Output the [x, y] coordinate of the center of the cell containing the given text.  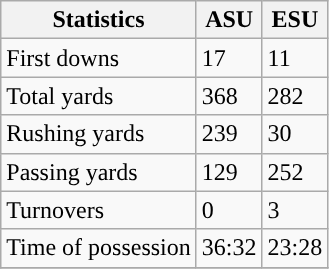
Passing yards [99, 172]
36:32 [229, 248]
0 [229, 210]
282 [295, 96]
252 [295, 172]
Time of possession [99, 248]
17 [229, 58]
ESU [295, 20]
30 [295, 134]
Total yards [99, 96]
ASU [229, 20]
239 [229, 134]
Rushing yards [99, 134]
First downs [99, 58]
368 [229, 96]
Turnovers [99, 210]
Statistics [99, 20]
11 [295, 58]
129 [229, 172]
23:28 [295, 248]
3 [295, 210]
